Search for the cell housing the specified text and yield its [x, y] center coordinate. 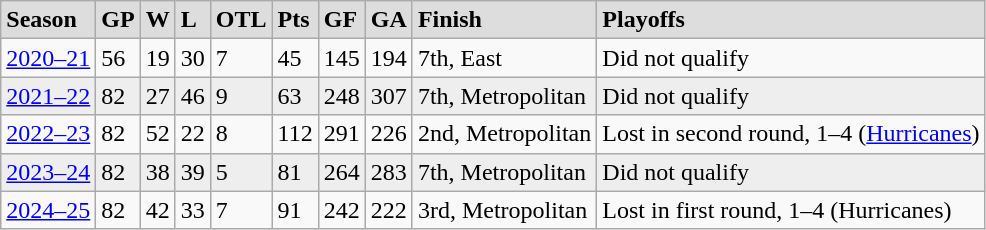
2nd, Metropolitan [504, 134]
45 [295, 58]
Season [48, 20]
264 [342, 172]
OTL [241, 20]
38 [158, 172]
7th, East [504, 58]
52 [158, 134]
145 [342, 58]
2020–21 [48, 58]
Playoffs [791, 20]
2022–23 [48, 134]
GA [388, 20]
Finish [504, 20]
91 [295, 210]
283 [388, 172]
248 [342, 96]
81 [295, 172]
Pts [295, 20]
222 [388, 210]
112 [295, 134]
Lost in second round, 1–4 (Hurricanes) [791, 134]
63 [295, 96]
46 [192, 96]
242 [342, 210]
22 [192, 134]
56 [118, 58]
194 [388, 58]
291 [342, 134]
39 [192, 172]
W [158, 20]
8 [241, 134]
226 [388, 134]
307 [388, 96]
27 [158, 96]
30 [192, 58]
2023–24 [48, 172]
L [192, 20]
2021–22 [48, 96]
GP [118, 20]
5 [241, 172]
19 [158, 58]
9 [241, 96]
GF [342, 20]
2024–25 [48, 210]
Lost in first round, 1–4 (Hurricanes) [791, 210]
3rd, Metropolitan [504, 210]
42 [158, 210]
33 [192, 210]
